Capture the cell that displays the provided text and extract its (X, Y) central coordinate. 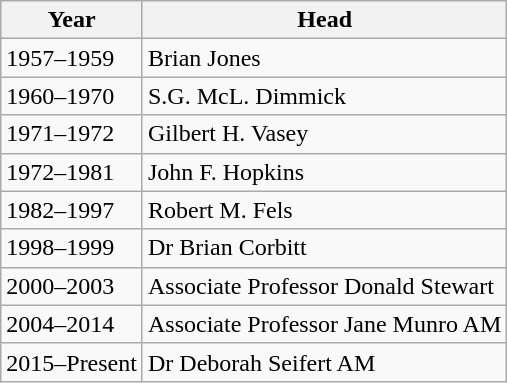
Brian Jones (324, 58)
Robert M. Fels (324, 210)
1998–1999 (72, 248)
1982–1997 (72, 210)
S.G. McL. Dimmick (324, 96)
Head (324, 20)
Gilbert H. Vasey (324, 134)
Associate Professor Donald Stewart (324, 286)
Associate Professor Jane Munro AM (324, 324)
2004–2014 (72, 324)
John F. Hopkins (324, 172)
1957–1959 (72, 58)
1971–1972 (72, 134)
2015–Present (72, 362)
1972–1981 (72, 172)
1960–1970 (72, 96)
2000–2003 (72, 286)
Year (72, 20)
Dr Deborah Seifert AM (324, 362)
Dr Brian Corbitt (324, 248)
